For the text-containing cell, return its midpoint in (x, y) coordinate format. 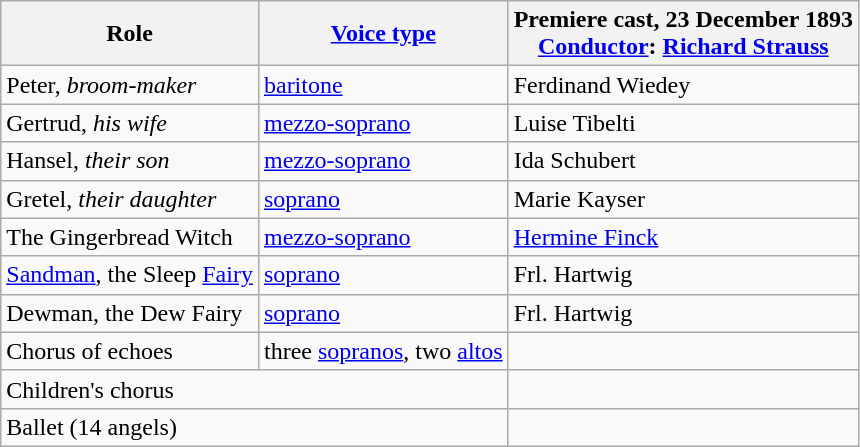
Marie Kayser (683, 199)
baritone (383, 85)
Peter, broom-maker (130, 85)
Premiere cast, 23 December 1893Conductor: Richard Strauss (683, 34)
The Gingerbread Witch (130, 237)
Voice type (383, 34)
Ballet (14 angels) (254, 427)
Hansel, their son (130, 161)
three sopranos, two altos (383, 351)
Ferdinand Wiedey (683, 85)
Gertrud, his wife (130, 123)
Hermine Finck (683, 237)
Dewman, the Dew Fairy (130, 313)
Role (130, 34)
Gretel, their daughter (130, 199)
Sandman, the Sleep Fairy (130, 275)
Chorus of echoes (130, 351)
Luise Tibelti (683, 123)
Ida Schubert (683, 161)
Children's chorus (254, 389)
